Pinpoint the cell where the given text exists, returning its [X, Y] midpoint coordinate. 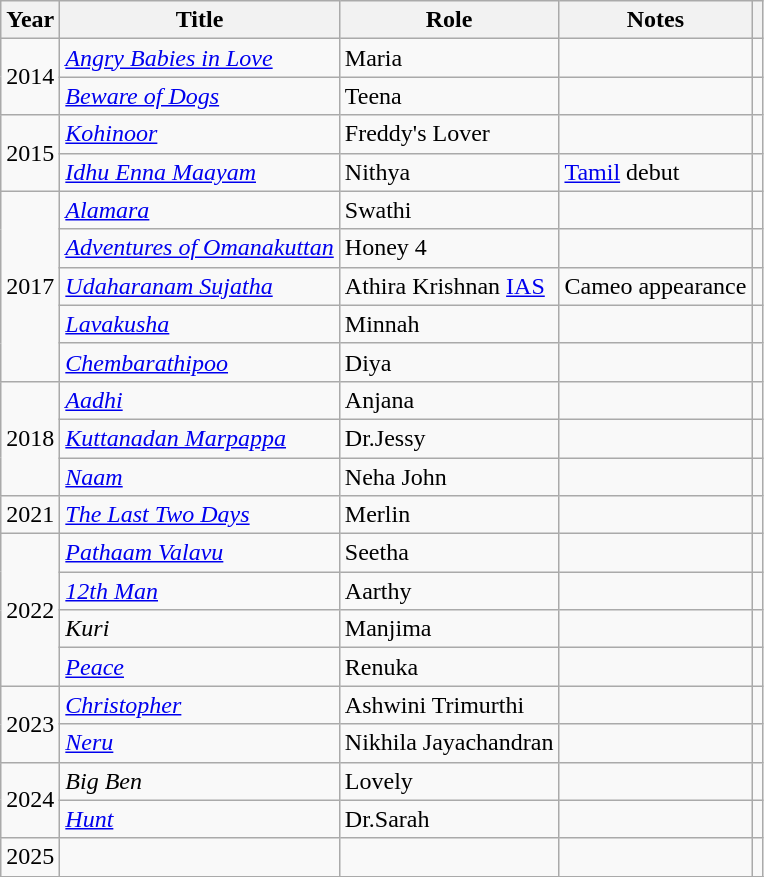
2025 [30, 857]
Nithya [449, 172]
Kuttanadan Marpappa [200, 438]
Manjima [449, 629]
Minnah [449, 324]
Chembarathipoo [200, 362]
Honey 4 [449, 248]
Renuka [449, 667]
12th Man [200, 591]
2018 [30, 438]
Naam [200, 477]
Seetha [449, 553]
Teena [449, 96]
Udaharanam Sujatha [200, 286]
2024 [30, 800]
Alamara [200, 210]
2022 [30, 610]
Lavakusha [200, 324]
Peace [200, 667]
Role [449, 20]
Dr.Sarah [449, 819]
Athira Krishnan IAS [449, 286]
Merlin [449, 515]
Anjana [449, 400]
2015 [30, 153]
Nikhila Jayachandran [449, 743]
Cameo appearance [656, 286]
Idhu Enna Maayam [200, 172]
2017 [30, 286]
2021 [30, 515]
Hunt [200, 819]
Title [200, 20]
Dr.Jessy [449, 438]
Aarthy [449, 591]
Pathaam Valavu [200, 553]
Christopher [200, 705]
Swathi [449, 210]
Tamil debut [656, 172]
Lovely [449, 781]
Notes [656, 20]
Kohinoor [200, 134]
Kuri [200, 629]
Ashwini Trimurthi [449, 705]
Maria [449, 58]
The Last Two Days [200, 515]
Neha John [449, 477]
Year [30, 20]
Aadhi [200, 400]
2014 [30, 77]
Adventures of Omanakuttan [200, 248]
Big Ben [200, 781]
Angry Babies in Love [200, 58]
Diya [449, 362]
Neru [200, 743]
Freddy's Lover [449, 134]
Beware of Dogs [200, 96]
2023 [30, 724]
